Return [X, Y] of the center of cell containing provided text 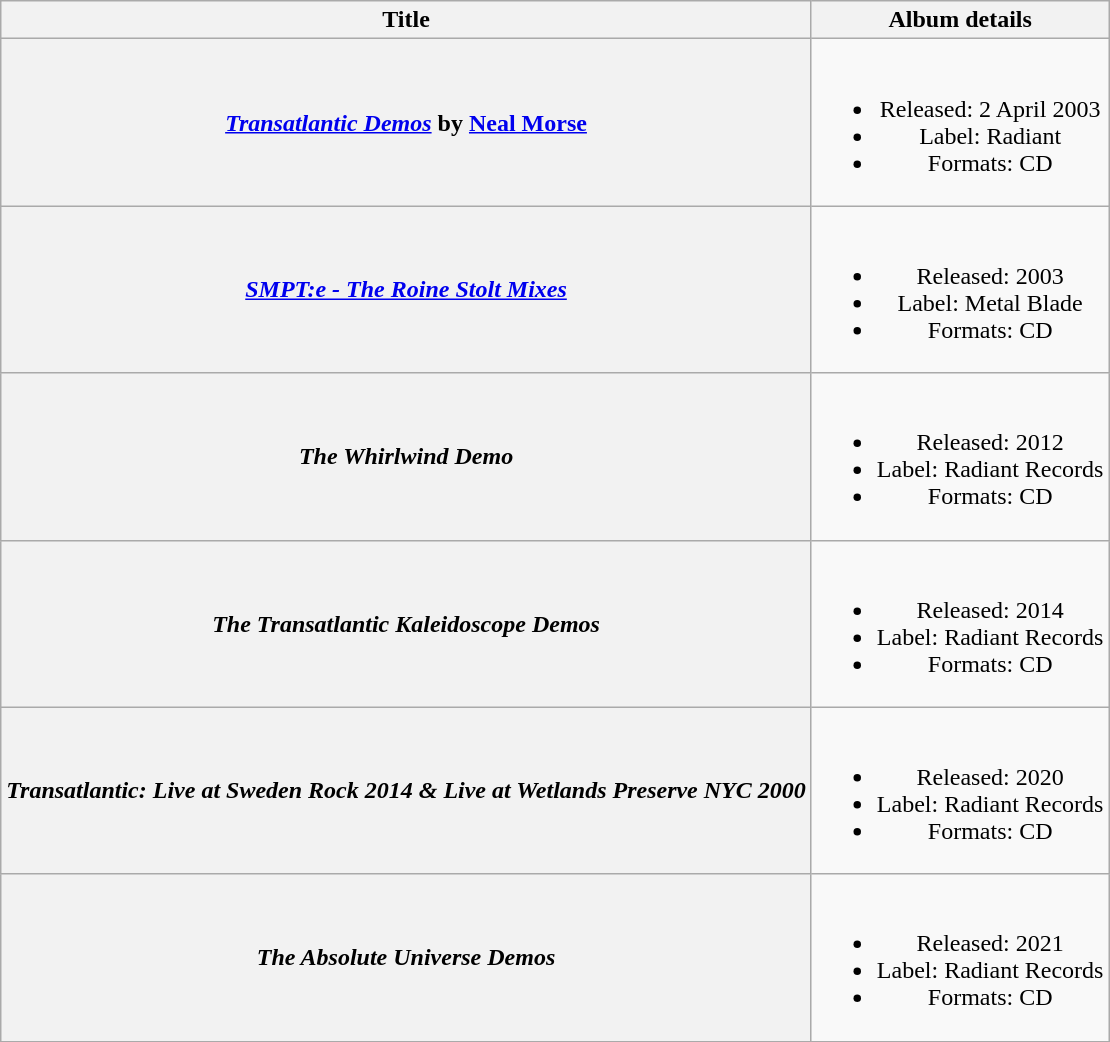
SMPT:e - The Roine Stolt Mixes [406, 290]
Album details [960, 20]
Transatlantic: Live at Sweden Rock 2014 & Live at Wetlands Preserve NYC 2000 [406, 790]
The Whirlwind Demo [406, 456]
The Transatlantic Kaleidoscope Demos [406, 624]
Released: 2021Label: Radiant RecordsFormats: CD [960, 958]
Released: 2 April 2003Label: RadiantFormats: CD [960, 122]
Released: 2020Label: Radiant RecordsFormats: CD [960, 790]
The Absolute Universe Demos [406, 958]
Released: 2003Label: Metal BladeFormats: CD [960, 290]
Title [406, 20]
Released: 2012Label: Radiant RecordsFormats: CD [960, 456]
Released: 2014Label: Radiant RecordsFormats: CD [960, 624]
Transatlantic Demos by Neal Morse [406, 122]
